Provide the (x, y) coordinate of the cell's center where the given text is located.  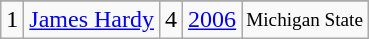
1 (12, 20)
2006 (212, 20)
4 (172, 20)
James Hardy (92, 20)
Michigan State (305, 20)
